Pinpoint the cell where the given text exists, returning its [X, Y] midpoint coordinate. 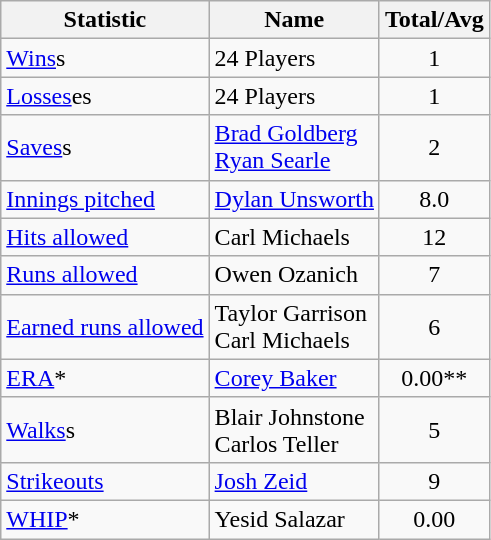
Brad Goldberg Ryan Searle [294, 148]
Corey Baker [294, 378]
2 [434, 148]
0.00** [434, 378]
Strikeouts [105, 481]
5 [434, 430]
ERA* [105, 378]
8.0 [434, 199]
7 [434, 275]
Taylor Garrison Carl Michaels [294, 326]
Owen Ozanich [294, 275]
9 [434, 481]
Losseses [105, 96]
Hits allowed [105, 237]
Josh Zeid [294, 481]
Earned runs allowed [105, 326]
Dylan Unsworth [294, 199]
Runs allowed [105, 275]
Carl Michaels [294, 237]
Name [294, 20]
12 [434, 237]
Innings pitched [105, 199]
Statistic [105, 20]
0.00 [434, 519]
Savess [105, 148]
Yesid Salazar [294, 519]
WHIP* [105, 519]
Walkss [105, 430]
Total/Avg [434, 20]
Winss [105, 58]
Blair Johnstone Carlos Teller [294, 430]
6 [434, 326]
